Search for the cell housing the specified text and yield its [X, Y] center coordinate. 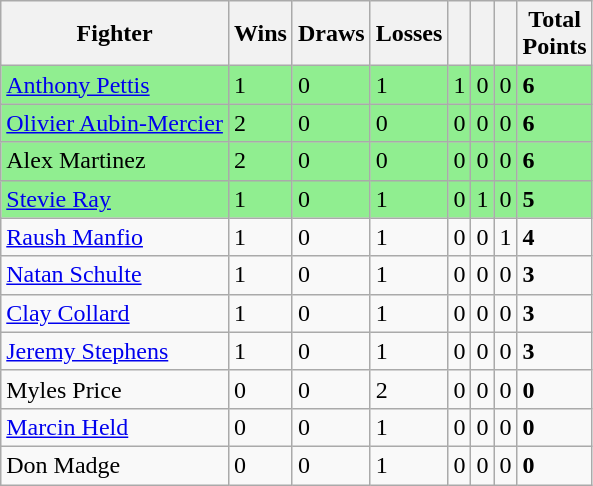
Natan Schulte [115, 275]
Wins [260, 34]
Clay Collard [115, 313]
Olivier Aubin-Mercier [115, 123]
5 [554, 199]
Myles Price [115, 389]
Draws [331, 34]
Stevie Ray [115, 199]
Total Points [554, 34]
Anthony Pettis [115, 85]
Don Madge [115, 465]
Losses [409, 34]
Raush Manfio [115, 237]
Marcin Held [115, 427]
Alex Martinez [115, 161]
4 [554, 237]
Fighter [115, 34]
Jeremy Stephens [115, 351]
